Find where the given text appears and provide that cell's center as (x, y) coordinate. 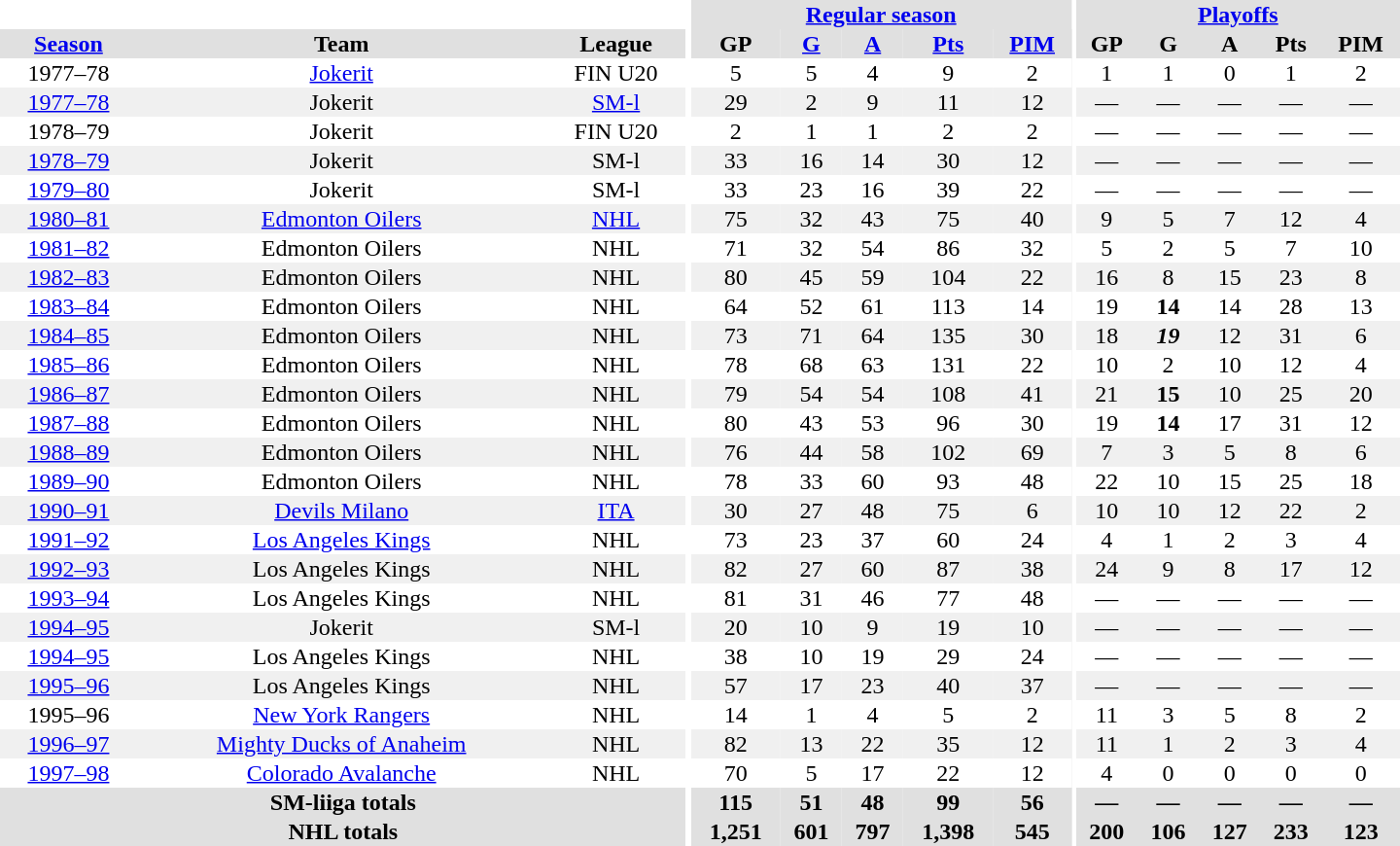
ITA (615, 511)
1984–85 (68, 335)
League (615, 44)
131 (948, 365)
57 (736, 686)
58 (873, 452)
601 (811, 831)
Mighty Ducks of Anaheim (342, 744)
46 (873, 598)
1983–84 (68, 306)
76 (736, 452)
Devils Milano (342, 511)
545 (1032, 831)
113 (948, 306)
87 (948, 569)
Regular season (881, 15)
53 (873, 423)
59 (873, 277)
1986–87 (68, 394)
51 (811, 802)
1981–82 (68, 248)
200 (1106, 831)
86 (948, 248)
93 (948, 481)
21 (1106, 394)
Colorado Avalanche (342, 773)
1987–88 (68, 423)
96 (948, 423)
NHL totals (343, 831)
61 (873, 306)
1980–81 (68, 219)
108 (948, 394)
New York Rangers (342, 715)
56 (1032, 802)
69 (1032, 452)
115 (736, 802)
SM-liiga totals (343, 802)
68 (811, 365)
1990–91 (68, 511)
127 (1229, 831)
1989–90 (68, 481)
35 (948, 744)
1997–98 (68, 773)
Team (342, 44)
1996–97 (68, 744)
81 (736, 598)
52 (811, 306)
1,398 (948, 831)
63 (873, 365)
1993–94 (68, 598)
45 (811, 277)
99 (948, 802)
233 (1291, 831)
797 (873, 831)
1992–93 (68, 569)
1985–86 (68, 365)
1,251 (736, 831)
28 (1291, 306)
102 (948, 452)
39 (948, 190)
106 (1169, 831)
104 (948, 277)
1988–89 (68, 452)
41 (1032, 394)
44 (811, 452)
Playoffs (1239, 15)
123 (1361, 831)
1979–80 (68, 190)
79 (736, 394)
70 (736, 773)
1991–92 (68, 540)
1982–83 (68, 277)
77 (948, 598)
135 (948, 335)
Season (68, 44)
